Extract the [X, Y] coordinate from the center of the cell holding the provided text.  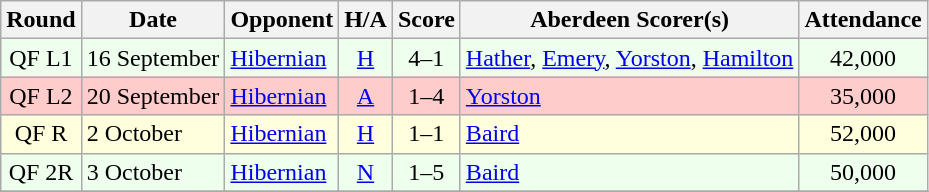
H/A [366, 20]
42,000 [863, 58]
1–4 [426, 96]
Aberdeen Scorer(s) [630, 20]
20 September [153, 96]
35,000 [863, 96]
16 September [153, 58]
50,000 [863, 172]
Yorston [630, 96]
A [366, 96]
QF R [41, 134]
Score [426, 20]
2 October [153, 134]
Round [41, 20]
N [366, 172]
Hather, Emery, Yorston, Hamilton [630, 58]
Opponent [282, 20]
QF L2 [41, 96]
1–5 [426, 172]
3 October [153, 172]
Attendance [863, 20]
QF L1 [41, 58]
1–1 [426, 134]
52,000 [863, 134]
4–1 [426, 58]
Date [153, 20]
QF 2R [41, 172]
